Search for the cell housing the specified text and yield its (X, Y) center coordinate. 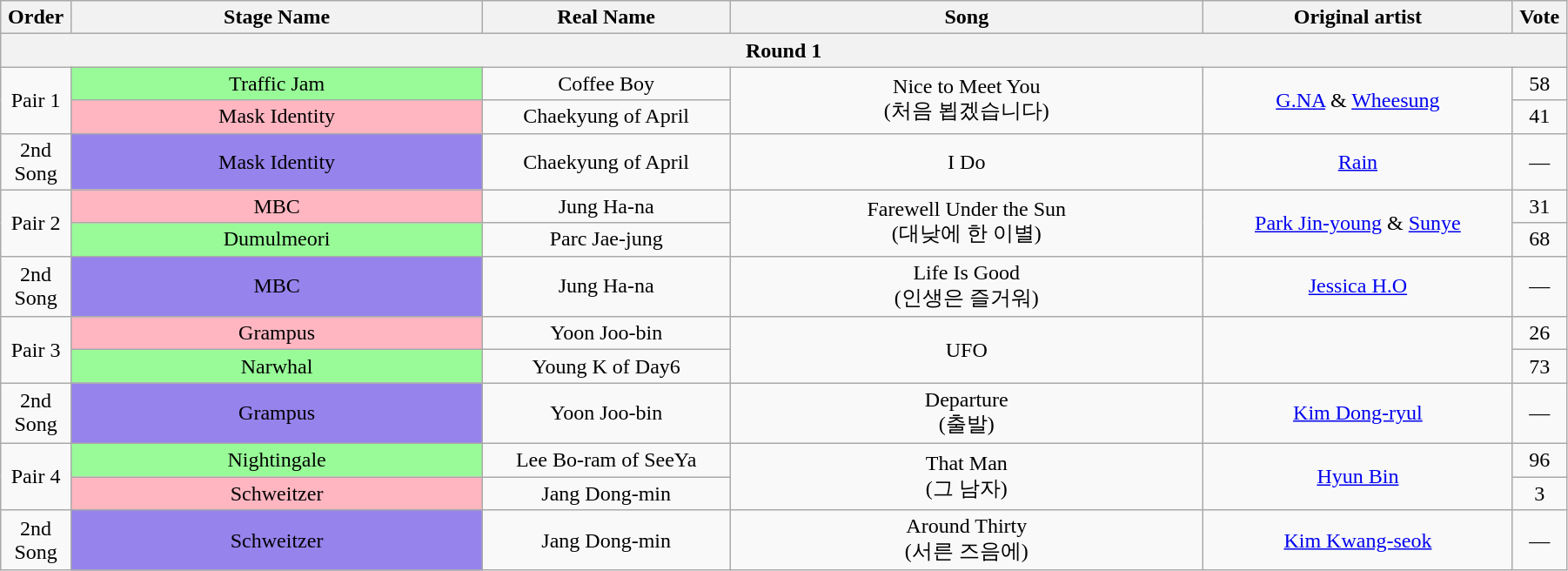
Around Thirty(서른 즈음에) (967, 541)
31 (1540, 206)
96 (1540, 460)
Vote (1540, 17)
Lee Bo-ram of SeeYa (606, 460)
Nightingale (277, 460)
Song (967, 17)
Nice to Meet You(처음 뵙겠습니다) (967, 100)
73 (1540, 366)
Jessica H.O (1357, 286)
Pair 2 (37, 223)
I Do (967, 162)
58 (1540, 84)
Narwhal (277, 366)
G.NA & Wheesung (1357, 100)
Original artist (1357, 17)
Dumulmeori (277, 239)
Departure(출발) (967, 413)
Life Is Good(인생은 즐거워) (967, 286)
Farewell Under the Sun(대낮에 한 이별) (967, 223)
Kim Kwang-seok (1357, 541)
That Man(그 남자) (967, 476)
41 (1540, 117)
Order (37, 17)
Coffee Boy (606, 84)
Hyun Bin (1357, 476)
Round 1 (784, 50)
Pair 3 (37, 350)
3 (1540, 494)
Pair 4 (37, 476)
26 (1540, 333)
Park Jin-young & Sunye (1357, 223)
Real Name (606, 17)
Pair 1 (37, 100)
Kim Dong-ryul (1357, 413)
Young K of Day6 (606, 366)
Stage Name (277, 17)
68 (1540, 239)
Rain (1357, 162)
Traffic Jam (277, 84)
UFO (967, 350)
Parc Jae-jung (606, 239)
